Pinpoint the cell where the given text exists, returning its (X, Y) midpoint coordinate. 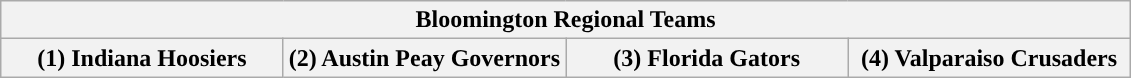
Bloomington Regional Teams (566, 20)
(1) Indiana Hoosiers (142, 58)
(3) Florida Gators (707, 58)
(2) Austin Peay Governors (424, 58)
(4) Valparaiso Crusaders (989, 58)
